Return [X, Y] of the center of cell containing provided text 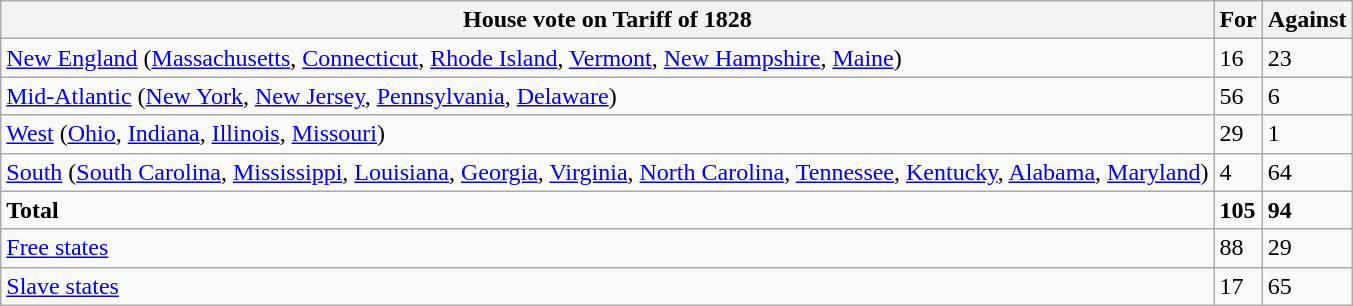
New England (Massachusetts, Connecticut, Rhode Island, Vermont, New Hampshire, Maine) [608, 58]
23 [1307, 58]
Against [1307, 20]
17 [1238, 286]
House vote on Tariff of 1828 [608, 20]
For [1238, 20]
South (South Carolina, Mississippi, Louisiana, Georgia, Virginia, North Carolina, Tennessee, Kentucky, Alabama, Maryland) [608, 172]
56 [1238, 96]
Total [608, 210]
16 [1238, 58]
94 [1307, 210]
Free states [608, 248]
4 [1238, 172]
1 [1307, 134]
6 [1307, 96]
64 [1307, 172]
West (Ohio, Indiana, Illinois, Missouri) [608, 134]
88 [1238, 248]
105 [1238, 210]
Slave states [608, 286]
65 [1307, 286]
Mid-Atlantic (New York, New Jersey, Pennsylvania, Delaware) [608, 96]
